Determine the (x, y) coordinate at the center of the cell enclosing the given text.  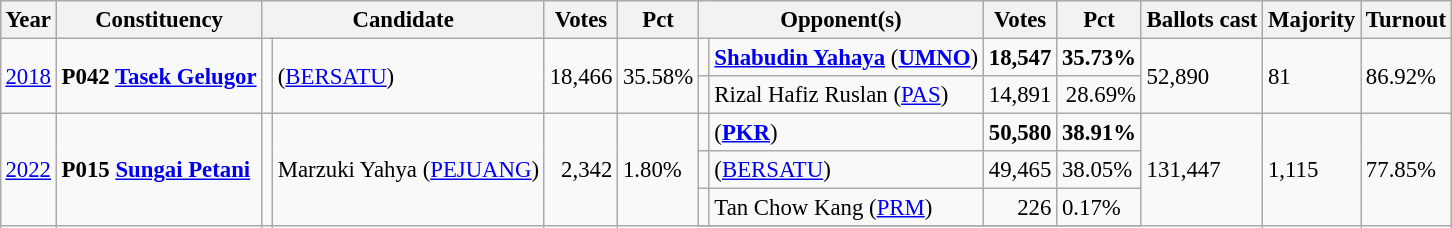
Rizal Hafiz Ruslan (PAS) (846, 95)
Ballots cast (1202, 20)
Year (28, 20)
86.92% (1406, 76)
1.80% (658, 170)
P042 Tasek Gelugor (159, 76)
Majority (1312, 20)
18,547 (1020, 57)
18,466 (580, 76)
2022 (28, 170)
Opponent(s) (840, 20)
2018 (28, 76)
35.58% (658, 76)
52,890 (1202, 76)
14,891 (1020, 95)
38.05% (1100, 170)
50,580 (1020, 133)
226 (1020, 208)
1,115 (1312, 170)
77.85% (1406, 170)
Marzuki Yahya (PEJUANG) (408, 170)
0.17% (1100, 208)
28.69% (1100, 95)
35.73% (1100, 57)
P015 Sungai Petani (159, 170)
38.91% (1100, 133)
131,447 (1202, 170)
2,342 (580, 170)
81 (1312, 76)
Turnout (1406, 20)
49,465 (1020, 170)
(PKR) (846, 133)
Constituency (159, 20)
Shabudin Yahaya (UMNO) (846, 57)
Candidate (404, 20)
Tan Chow Kang (PRM) (846, 208)
